From the cell containing the given text, extract its center point as [x, y] coordinate. 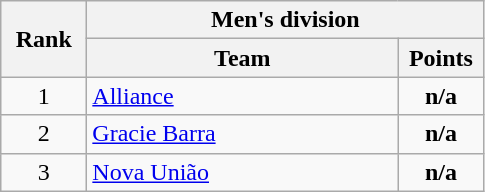
Nova União [242, 172]
Gracie Barra [242, 134]
2 [44, 134]
Alliance [242, 96]
1 [44, 96]
3 [44, 172]
Men's division [286, 20]
Points [441, 58]
Rank [44, 39]
Team [242, 58]
